Detect which cell encompasses the target text, then output its [x, y] center coordinate. 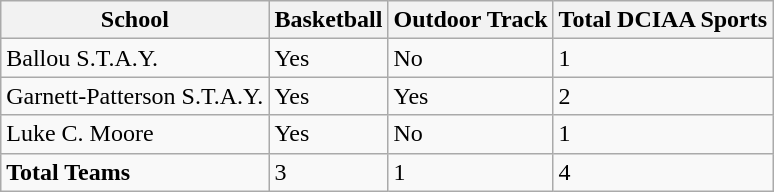
2 [663, 96]
Total DCIAA Sports [663, 20]
3 [328, 172]
Luke C. Moore [135, 134]
4 [663, 172]
Ballou S.T.A.Y. [135, 58]
Garnett-Patterson S.T.A.Y. [135, 96]
Total Teams [135, 172]
Basketball [328, 20]
Outdoor Track [470, 20]
School [135, 20]
